Extract the [X, Y] coordinate from the center of the cell holding the provided text.  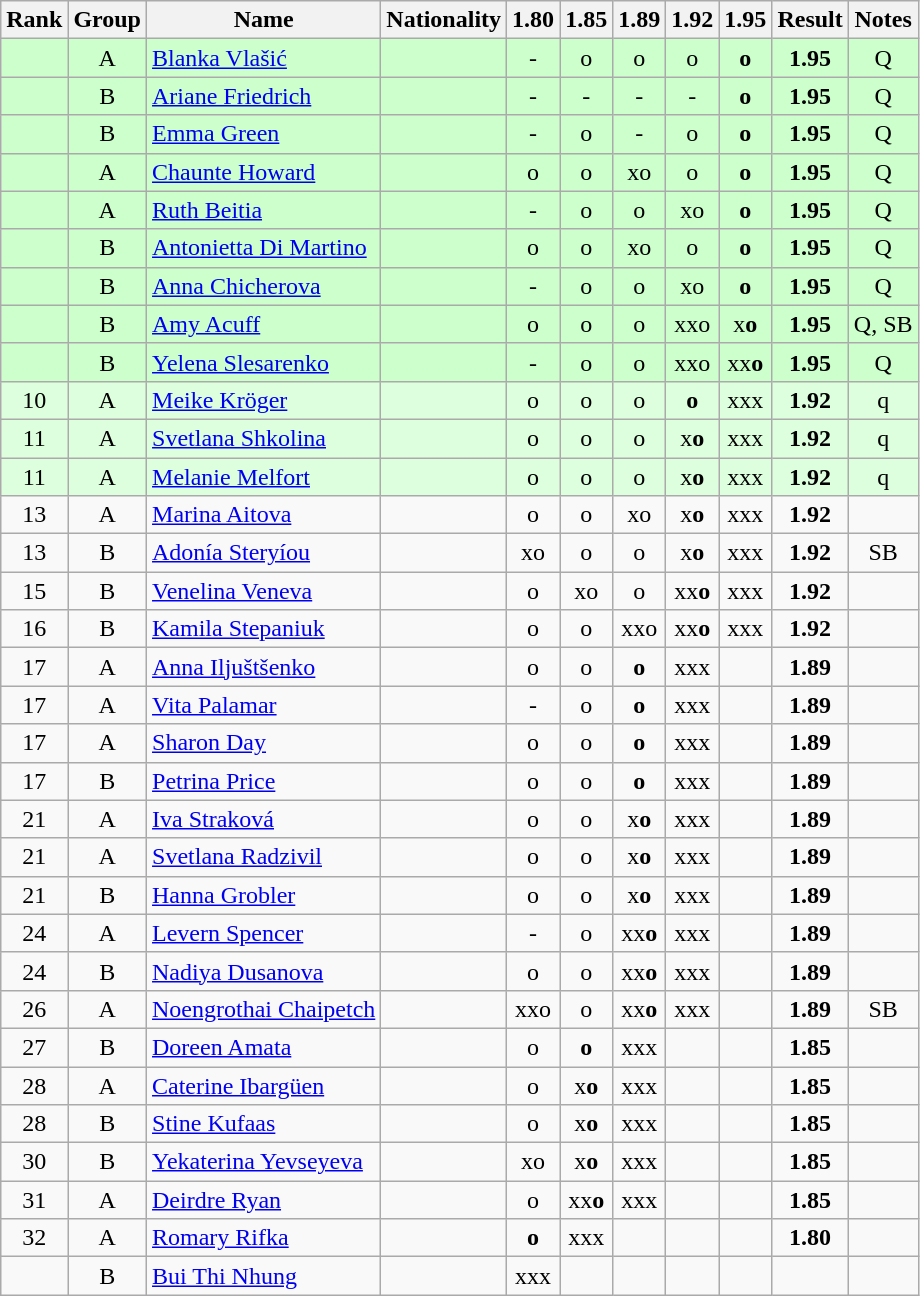
Emma Green [264, 134]
Nadiya Dusanova [264, 971]
10 [34, 400]
32 [34, 1238]
Hanna Grobler [264, 895]
Yelena Slesarenko [264, 362]
Melanie Melfort [264, 477]
Group [108, 20]
Doreen Amata [264, 1047]
Anna Iljuštšenko [264, 667]
Noengrothai Chaipetch [264, 1009]
Yekaterina Yevseyeva [264, 1162]
Caterine Ibargüen [264, 1085]
Notes [883, 20]
31 [34, 1200]
30 [34, 1162]
Iva Straková [264, 819]
15 [34, 591]
Meike Kröger [264, 400]
Ariane Friedrich [264, 96]
Amy Acuff [264, 324]
Adonía Steryíou [264, 553]
Anna Chicherova [264, 286]
Antonietta Di Martino [264, 248]
Name [264, 20]
Petrina Price [264, 781]
Blanka Vlašić [264, 58]
Nationality [444, 20]
Deirdre Ryan [264, 1200]
Vita Palamar [264, 705]
Levern Spencer [264, 933]
Chaunte Howard [264, 172]
Ruth Beitia [264, 210]
Q, SB [883, 324]
Rank [34, 20]
26 [34, 1009]
Svetlana Radzivil [264, 857]
Sharon Day [264, 743]
Venelina Veneva [264, 591]
27 [34, 1047]
Svetlana Shkolina [264, 438]
16 [34, 629]
Result [810, 20]
Stine Kufaas [264, 1124]
Romary Rifka [264, 1238]
Kamila Stepaniuk [264, 629]
Marina Aitova [264, 515]
Bui Thi Nhung [264, 1276]
